Extract the (x, y) coordinate from the center of the cell holding the provided text.  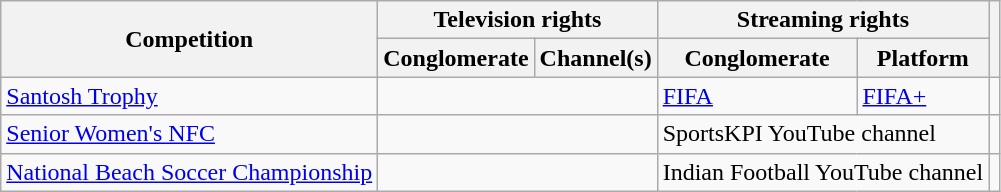
Channel(s) (596, 58)
Indian Football YouTube channel (823, 172)
FIFA (757, 96)
Santosh Trophy (190, 96)
SportsKPI YouTube channel (823, 134)
Streaming rights (823, 20)
FIFA+ (923, 96)
Competition (190, 39)
Senior Women's NFC (190, 134)
Platform (923, 58)
Television rights (518, 20)
National Beach Soccer Championship (190, 172)
